Scan for the cell matching the given text and deliver its [X, Y] coordinate at center. 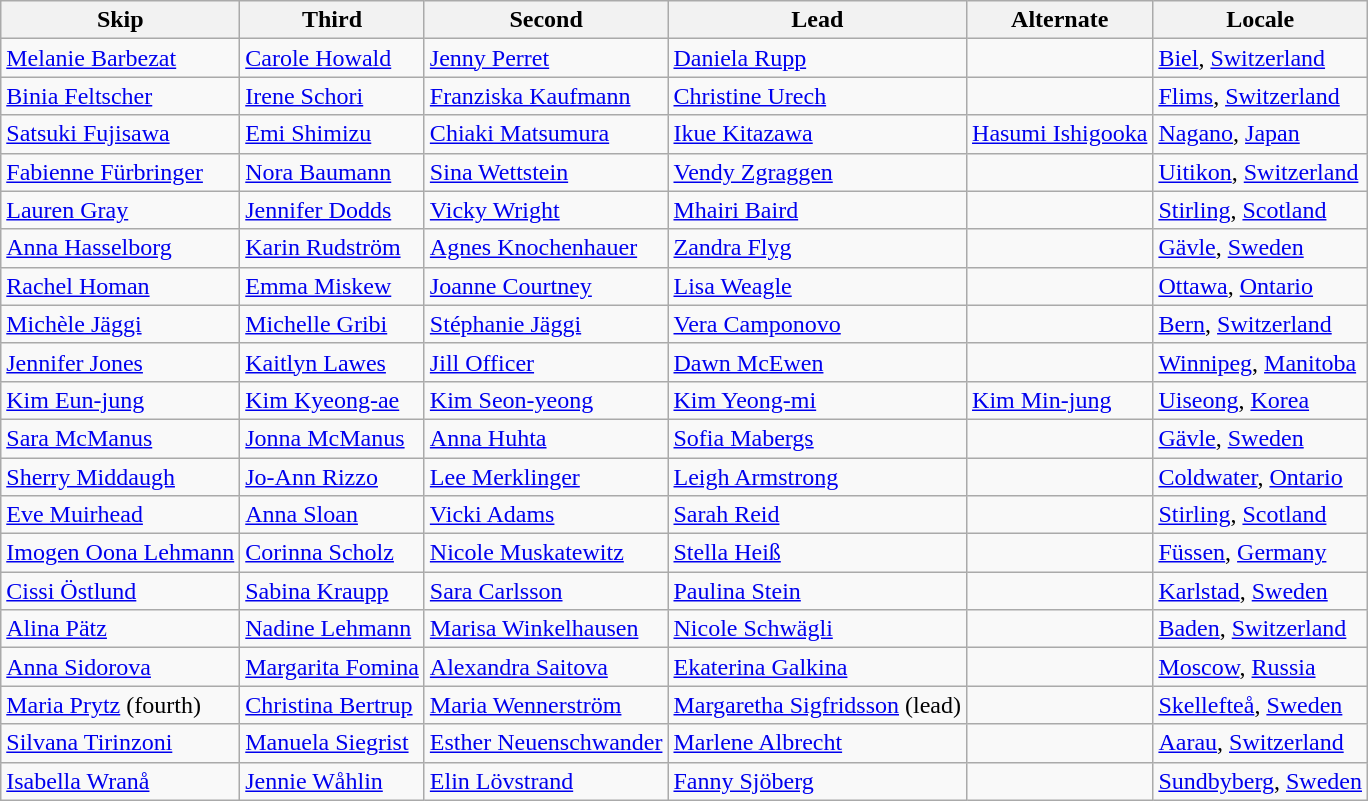
Jenny Perret [546, 58]
Joanne Courtney [546, 286]
Kim Min-jung [1060, 400]
Jonna McManus [332, 438]
Sara Carlsson [546, 591]
Anna Sidorova [120, 667]
Skellefteå, Sweden [1260, 705]
Marlene Albrecht [818, 743]
Anna Huhta [546, 438]
Nora Baumann [332, 172]
Emi Shimizu [332, 134]
Second [546, 20]
Sherry Middaugh [120, 477]
Stella Heiß [818, 553]
Third [332, 20]
Moscow, Russia [1260, 667]
Winnipeg, Manitoba [1260, 362]
Daniela Rupp [818, 58]
Sina Wettstein [546, 172]
Biel, Switzerland [1260, 58]
Alexandra Saitova [546, 667]
Mhairi Baird [818, 210]
Coldwater, Ontario [1260, 477]
Sundbyberg, Sweden [1260, 781]
Zandra Flyg [818, 248]
Isabella Wranå [120, 781]
Locale [1260, 20]
Binia Feltscher [120, 96]
Kim Yeong-mi [818, 400]
Ottawa, Ontario [1260, 286]
Jo-Ann Rizzo [332, 477]
Elin Lövstrand [546, 781]
Cissi Östlund [120, 591]
Vera Camponovo [818, 324]
Baden, Switzerland [1260, 629]
Sara McManus [120, 438]
Fanny Sjöberg [818, 781]
Flims, Switzerland [1260, 96]
Esther Neuenschwander [546, 743]
Kim Eun-jung [120, 400]
Ekaterina Galkina [818, 667]
Hasumi Ishigooka [1060, 134]
Vendy Zgraggen [818, 172]
Bern, Switzerland [1260, 324]
Lead [818, 20]
Nicole Muskatewitz [546, 553]
Silvana Tirinzoni [120, 743]
Nicole Schwägli [818, 629]
Leigh Armstrong [818, 477]
Emma Miskew [332, 286]
Lauren Gray [120, 210]
Michelle Gribi [332, 324]
Christine Urech [818, 96]
Aarau, Switzerland [1260, 743]
Jill Officer [546, 362]
Irene Schori [332, 96]
Corinna Scholz [332, 553]
Rachel Homan [120, 286]
Satsuki Fujisawa [120, 134]
Lisa Weagle [818, 286]
Jennifer Jones [120, 362]
Marisa Winkelhausen [546, 629]
Ikue Kitazawa [818, 134]
Sofia Mabergs [818, 438]
Sabina Kraupp [332, 591]
Maria Wennerström [546, 705]
Kaitlyn Lawes [332, 362]
Anna Hasselborg [120, 248]
Sarah Reid [818, 515]
Carole Howald [332, 58]
Eve Muirhead [120, 515]
Maria Prytz (fourth) [120, 705]
Fabienne Fürbringer [120, 172]
Vicky Wright [546, 210]
Jennifer Dodds [332, 210]
Franziska Kaufmann [546, 96]
Michèle Jäggi [120, 324]
Vicki Adams [546, 515]
Lee Merklinger [546, 477]
Christina Bertrup [332, 705]
Alternate [1060, 20]
Anna Sloan [332, 515]
Nagano, Japan [1260, 134]
Chiaki Matsumura [546, 134]
Uiseong, Korea [1260, 400]
Imogen Oona Lehmann [120, 553]
Jennie Wåhlin [332, 781]
Manuela Siegrist [332, 743]
Dawn McEwen [818, 362]
Margaretha Sigfridsson (lead) [818, 705]
Melanie Barbezat [120, 58]
Margarita Fomina [332, 667]
Karlstad, Sweden [1260, 591]
Stéphanie Jäggi [546, 324]
Kim Seon-yeong [546, 400]
Agnes Knochenhauer [546, 248]
Paulina Stein [818, 591]
Skip [120, 20]
Kim Kyeong-ae [332, 400]
Nadine Lehmann [332, 629]
Alina Pätz [120, 629]
Uitikon, Switzerland [1260, 172]
Karin Rudström [332, 248]
Füssen, Germany [1260, 553]
